Search for the cell housing the specified text and yield its (x, y) center coordinate. 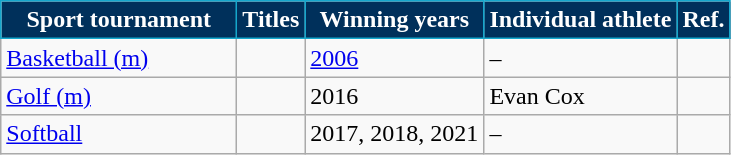
Basketball (m) (119, 58)
Golf (m) (119, 96)
Evan Cox (580, 96)
Softball (119, 134)
2016 (394, 96)
Titles (271, 20)
2006 (394, 58)
Individual athlete (580, 20)
Winning years (394, 20)
2017, 2018, 2021 (394, 134)
Ref. (704, 20)
Sport tournament (119, 20)
